From the cell containing the given text, extract its center point as (X, Y) coordinate. 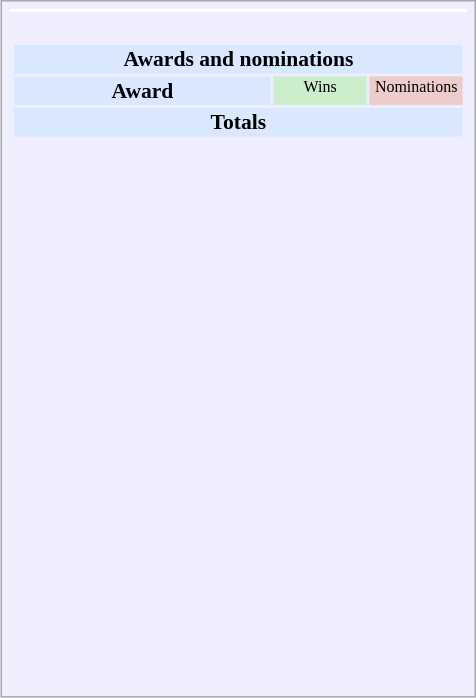
Award (142, 90)
Nominations (416, 90)
Totals (238, 122)
Awards and nominations Award Wins Nominations Totals (239, 346)
Wins (320, 90)
Awards and nominations (238, 59)
